Identify which cell holds the provided text, then report its (x, y) central coordinate. 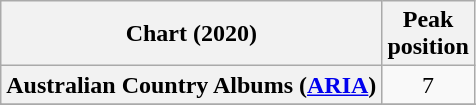
Peakposition (428, 34)
7 (428, 85)
Australian Country Albums (ARIA) (192, 85)
Chart (2020) (192, 34)
